Return (X, Y) of the center of cell containing provided text 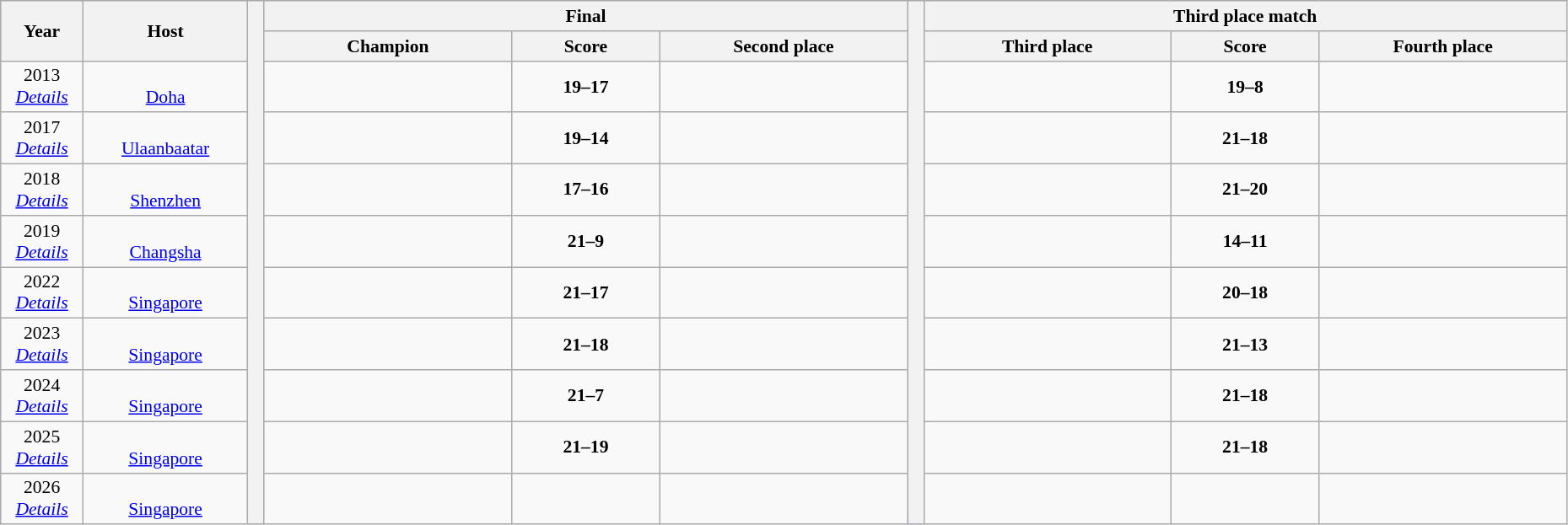
Fourth place (1442, 46)
Final (585, 16)
21–13 (1245, 344)
21–9 (586, 241)
Doha (165, 86)
2024Details (42, 396)
Shenzhen (165, 190)
Year (42, 30)
21–19 (586, 447)
2019Details (42, 241)
Host (165, 30)
21–20 (1245, 190)
Champion (388, 46)
21–7 (586, 396)
Third place (1048, 46)
2023Details (42, 344)
2026Details (42, 499)
21–17 (586, 293)
Ulaanbaatar (165, 138)
20–18 (1245, 293)
2018Details (42, 190)
2025Details (42, 447)
Second place (783, 46)
2022Details (42, 293)
Third place match (1245, 16)
17–16 (586, 190)
2017Details (42, 138)
2013Details (42, 86)
14–11 (1245, 241)
Changsha (165, 241)
19–14 (586, 138)
19–17 (586, 86)
19–8 (1245, 86)
